Find where the given text appears and provide that cell's center as (x, y) coordinate. 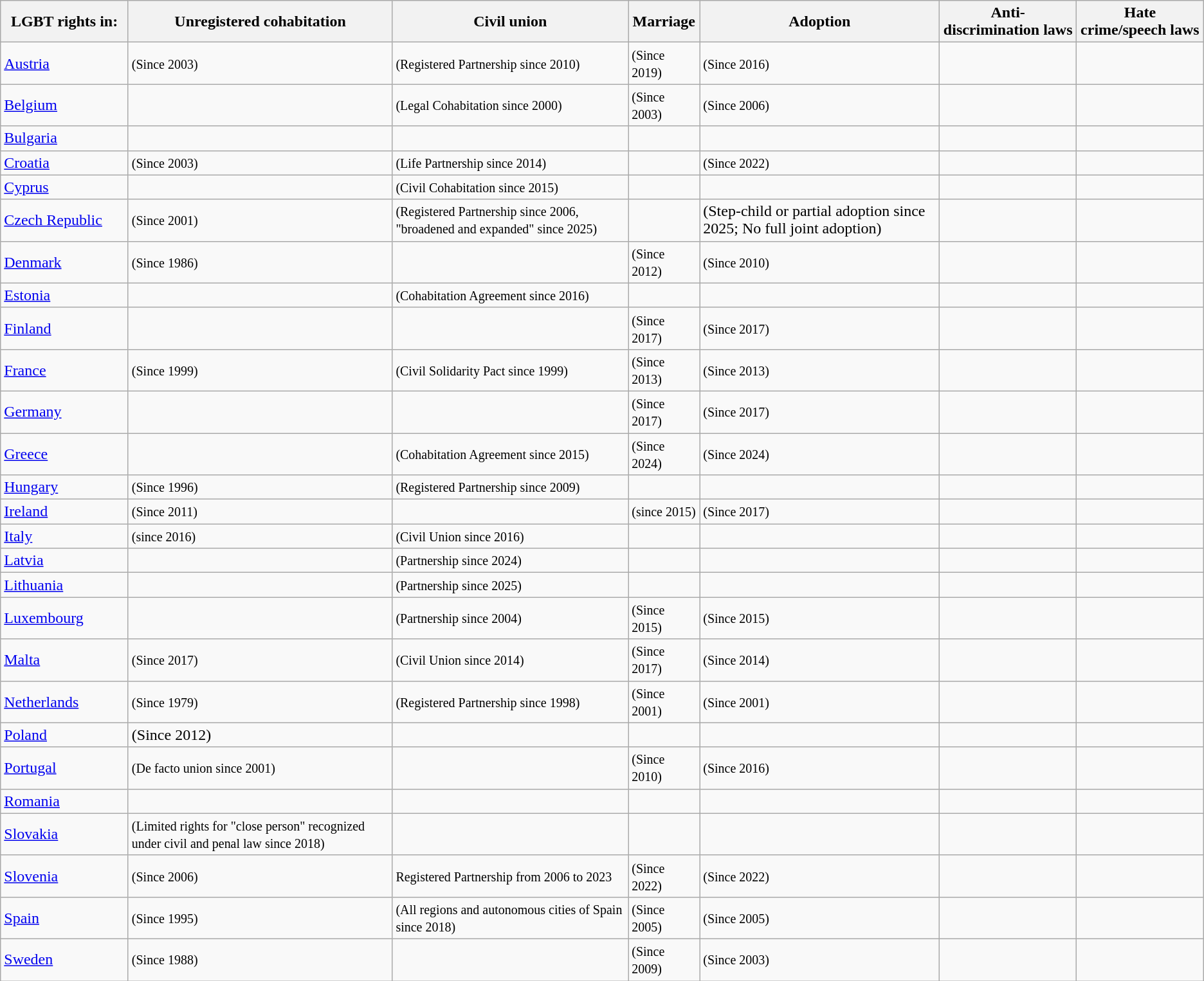
(Cohabitation Agreement since 2015) (511, 454)
Registered Partnership from 2006 to 2023 (511, 876)
Luxembourg (64, 618)
Greece (64, 454)
(Since 1979) (260, 702)
(Limited rights for "close person" recognized under civil and penal law since 2018) (260, 834)
Malta (64, 660)
(Registered Partnership since 2006, "broadened and expanded" since 2025) (511, 220)
(Life Partnership since 2014) (511, 163)
Croatia (64, 163)
Belgium (64, 105)
Adoption (819, 22)
(Since 1986) (260, 262)
(Step-child or partial adoption since 2025; No full joint adoption) (819, 220)
(Since 1996) (260, 487)
Bulgaria (64, 138)
(Civil Cohabitation since 2015) (511, 187)
LGBT rights in: (64, 22)
(De facto union since 2001) (260, 768)
(Cohabitation Agreement since 2016) (511, 295)
(Partnership since 2024) (511, 561)
Finland (64, 328)
(Civil Solidarity Pact since 1999) (511, 370)
Denmark (64, 262)
Latvia (64, 561)
(Civil Union since 2016) (511, 536)
Hungary (64, 487)
(Registered Partnership since 2009) (511, 487)
(Since 2014) (819, 660)
Estonia (64, 295)
(Since 2011) (260, 512)
Hate crime/speech laws (1140, 22)
(since 2016) (260, 536)
Austria (64, 63)
(Since 1999) (260, 370)
Civil union (511, 22)
(Legal Cohabitation since 2000) (511, 105)
(Since 1995) (260, 918)
(Since 2009) (664, 959)
Slovakia (64, 834)
Romania (64, 801)
Anti-discrimination laws (1008, 22)
Lithuania (64, 585)
(Registered Partnership since 1998) (511, 702)
(Since 1988) (260, 959)
Germany (64, 411)
Italy (64, 536)
Marriage (664, 22)
Portugal (64, 768)
Czech Republic (64, 220)
Cyprus (64, 187)
Netherlands (64, 702)
Ireland (64, 512)
Sweden (64, 959)
(Civil Union since 2014) (511, 660)
Slovenia (64, 876)
Poland (64, 735)
(Partnership since 2025) (511, 585)
(Registered Partnership since 2010) (511, 63)
France (64, 370)
Spain (64, 918)
(Partnership since 2004) (511, 618)
Unregistered cohabitation (260, 22)
(since 2015) (664, 512)
(Since 2019) (664, 63)
(All regions and autonomous cities of Spain since 2018) (511, 918)
